Find where the given text appears and provide that cell's center as (x, y) coordinate. 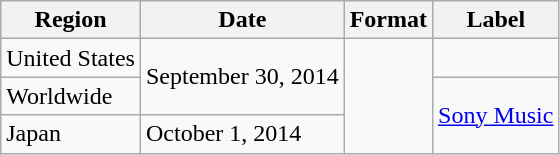
Date (242, 20)
Japan (71, 134)
Sony Music (496, 115)
Region (71, 20)
September 30, 2014 (242, 77)
Label (496, 20)
United States (71, 58)
Format (388, 20)
October 1, 2014 (242, 134)
Worldwide (71, 96)
